Identify which cell holds the provided text, then report its (x, y) central coordinate. 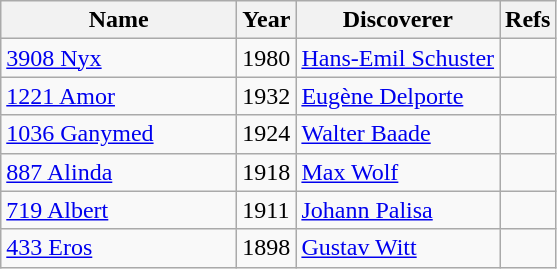
Walter Baade (398, 134)
719 Albert (119, 210)
Johann Palisa (398, 210)
Hans-Emil Schuster (398, 58)
433 Eros (119, 248)
1036 Ganymed (119, 134)
Eugène Delporte (398, 96)
1911 (266, 210)
Max Wolf (398, 172)
1932 (266, 96)
Name (119, 20)
Year (266, 20)
887 Alinda (119, 172)
3908 Nyx (119, 58)
Refs (528, 20)
1221 Amor (119, 96)
Gustav Witt (398, 248)
1924 (266, 134)
1980 (266, 58)
Discoverer (398, 20)
1918 (266, 172)
1898 (266, 248)
